Search for the cell housing the specified text and yield its [x, y] center coordinate. 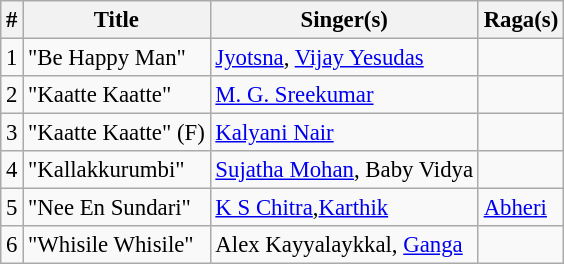
Title [116, 20]
5 [12, 208]
# [12, 20]
Sujatha Mohan, Baby Vidya [344, 170]
M. G. Sreekumar [344, 95]
"Be Happy Man" [116, 58]
K S Chitra,Karthik [344, 208]
4 [12, 170]
Singer(s) [344, 20]
"Nee En Sundari" [116, 208]
"Whisile Whisile" [116, 245]
3 [12, 133]
6 [12, 245]
"Kallakkurumbi" [116, 170]
Raga(s) [520, 20]
1 [12, 58]
"Kaatte Kaatte" (F) [116, 133]
Alex Kayyalaykkal, Ganga [344, 245]
Jyotsna, Vijay Yesudas [344, 58]
2 [12, 95]
Abheri [520, 208]
Kalyani Nair [344, 133]
"Kaatte Kaatte" [116, 95]
